Find where the given text appears and provide that cell's center as [x, y] coordinate. 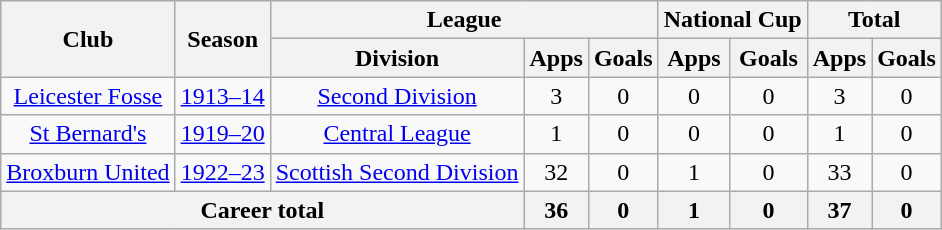
32 [556, 172]
Leicester Fosse [88, 96]
Season [222, 39]
1919–20 [222, 134]
Division [397, 58]
37 [839, 210]
Total [874, 20]
1913–14 [222, 96]
Central League [397, 134]
1922–23 [222, 172]
Career total [262, 210]
National Cup [732, 20]
Second Division [397, 96]
St Bernard's [88, 134]
League [464, 20]
Club [88, 39]
Scottish Second Division [397, 172]
36 [556, 210]
33 [839, 172]
Broxburn United [88, 172]
